Locate the cell with the specified text and output its (X, Y) center coordinate. 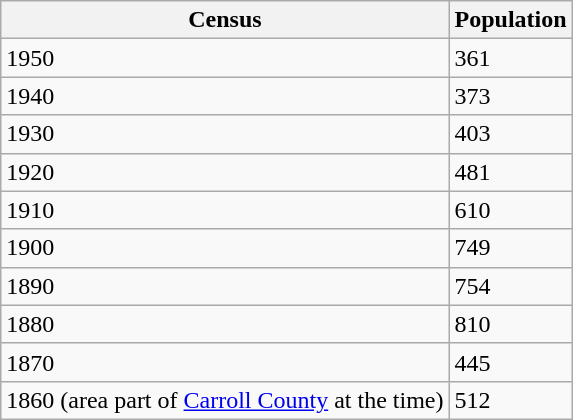
373 (510, 96)
481 (510, 172)
Census (225, 20)
610 (510, 210)
1910 (225, 210)
445 (510, 362)
403 (510, 134)
1920 (225, 172)
749 (510, 248)
361 (510, 58)
1870 (225, 362)
512 (510, 400)
754 (510, 286)
1880 (225, 324)
1940 (225, 96)
1860 (area part of Carroll County at the time) (225, 400)
1950 (225, 58)
1900 (225, 248)
1930 (225, 134)
Population (510, 20)
1890 (225, 286)
810 (510, 324)
